Search for the cell housing the specified text and yield its [x, y] center coordinate. 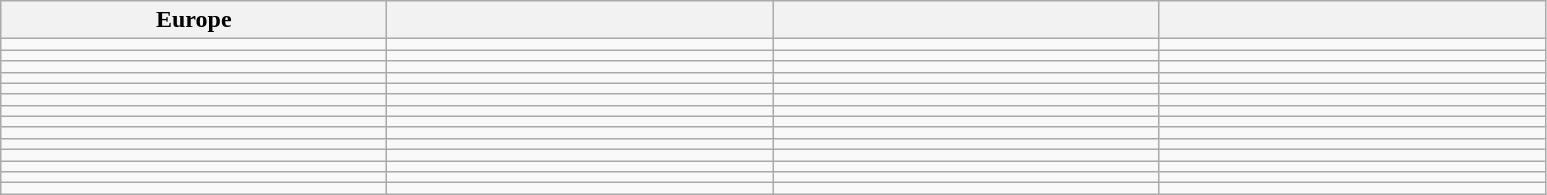
Europe [194, 20]
